Extract the [X, Y] coordinate from the center of the cell holding the provided text.  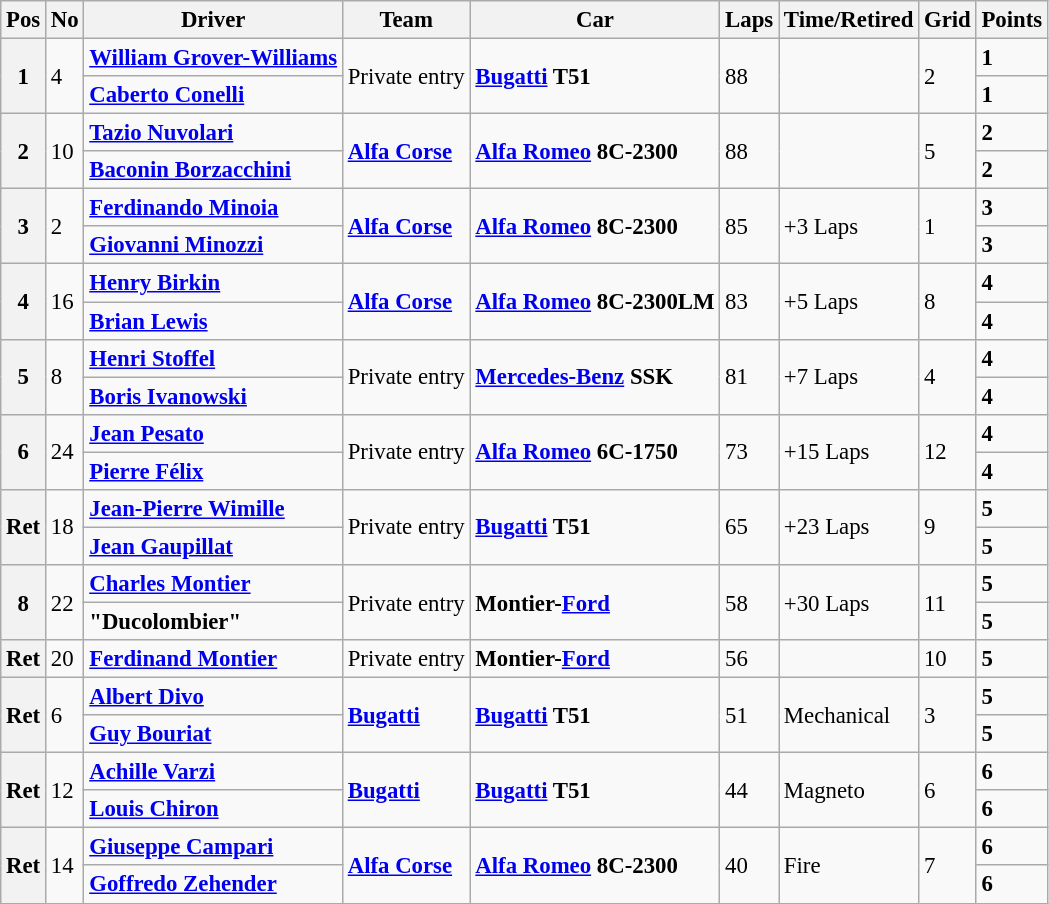
Goffredo Zehender [213, 885]
Ferdinand Montier [213, 659]
No [65, 20]
Time/Retired [849, 20]
Achille Varzi [213, 772]
40 [750, 866]
+5 Laps [849, 302]
Giuseppe Campari [213, 847]
44 [750, 790]
Charles Montier [213, 584]
Fire [849, 866]
Jean Gaupillat [213, 546]
Henry Birkin [213, 283]
22 [65, 602]
Laps [750, 20]
Magneto [849, 790]
Mercedes-Benz SSK [595, 376]
58 [750, 602]
Jean-Pierre Wimille [213, 509]
Tazio Nuvolari [213, 133]
7 [948, 866]
Boris Ivanowski [213, 396]
Grid [948, 20]
+7 Laps [849, 376]
Mechanical [849, 716]
Alfa Romeo 8C-2300LM [595, 302]
Driver [213, 20]
81 [750, 376]
Giovanni Minozzi [213, 245]
Baconin Borzacchini [213, 170]
Points [1012, 20]
William Grover-Williams [213, 58]
85 [750, 226]
20 [65, 659]
Team [406, 20]
+3 Laps [849, 226]
+23 Laps [849, 528]
51 [750, 716]
Pierre Félix [213, 471]
Alfa Romeo 6C-1750 [595, 452]
Car [595, 20]
83 [750, 302]
14 [65, 866]
11 [948, 602]
24 [65, 452]
Brian Lewis [213, 321]
Albert Divo [213, 697]
16 [65, 302]
+15 Laps [849, 452]
18 [65, 528]
Louis Chiron [213, 809]
Jean Pesato [213, 433]
73 [750, 452]
Pos [24, 20]
65 [750, 528]
56 [750, 659]
"Ducolombier" [213, 621]
Ferdinando Minoia [213, 208]
Henri Stoffel [213, 358]
9 [948, 528]
Caberto Conelli [213, 95]
Guy Bouriat [213, 734]
+30 Laps [849, 602]
